From the cell containing the given text, extract its center point as (x, y) coordinate. 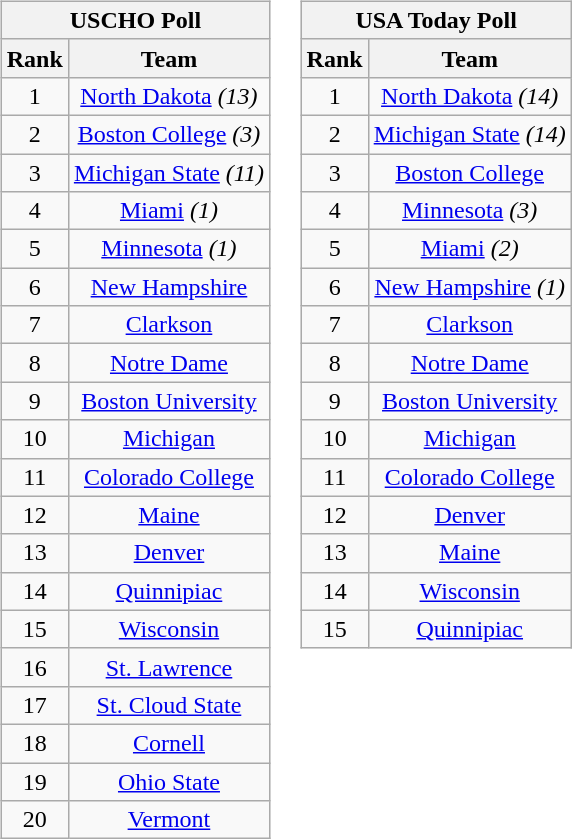
Miami (1) (168, 211)
New Hampshire (1) (470, 287)
USCHO Poll (135, 20)
New Hampshire (168, 287)
Cornell (168, 743)
Ohio State (168, 781)
St. Cloud State (168, 705)
St. Lawrence (168, 667)
Minnesota (3) (470, 211)
17 (34, 705)
Michigan State (14) (470, 134)
Boston College (470, 173)
USA Today Poll (436, 20)
Minnesota (1) (168, 249)
Michigan State (11) (168, 173)
North Dakota (14) (470, 96)
Boston College (3) (168, 134)
Vermont (168, 820)
North Dakota (13) (168, 96)
18 (34, 743)
19 (34, 781)
20 (34, 820)
16 (34, 667)
Miami (2) (470, 249)
